Locate the cell with the specified text and output its [X, Y] center coordinate. 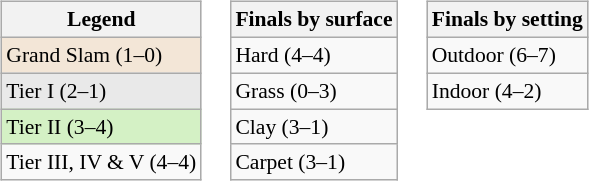
Clay (3–1) [314, 127]
Finals by surface [314, 20]
Tier I (2–1) [101, 91]
Hard (4–4) [314, 55]
Grass (0–3) [314, 91]
Finals by setting [508, 20]
Tier III, IV & V (4–4) [101, 162]
Indoor (4–2) [508, 91]
Legend [101, 20]
Outdoor (6–7) [508, 55]
Carpet (3–1) [314, 162]
Grand Slam (1–0) [101, 55]
Tier II (3–4) [101, 127]
